Provide the [X, Y] coordinate of the cell's center where the given text is located.  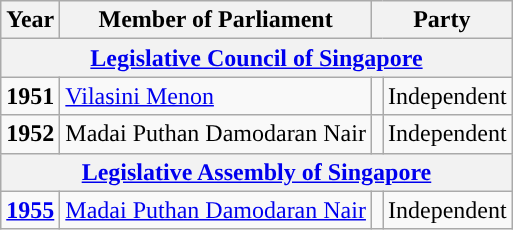
Vilasini Menon [216, 96]
Year [30, 20]
Legislative Council of Singapore [256, 58]
Party [442, 20]
1955 [30, 210]
1951 [30, 96]
Member of Parliament [216, 20]
1952 [30, 134]
Legislative Assembly of Singapore [256, 172]
